Detect which cell encompasses the target text, then output its [X, Y] center coordinate. 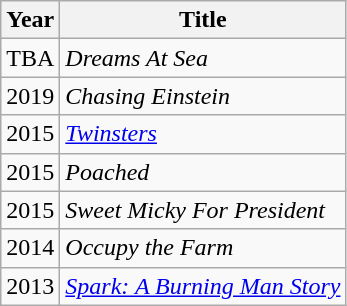
Sweet Micky For President [203, 210]
Twinsters [203, 134]
2019 [30, 96]
Spark: A Burning Man Story [203, 286]
Year [30, 20]
Occupy the Farm [203, 248]
2013 [30, 286]
TBA [30, 58]
Chasing Einstein [203, 96]
Poached [203, 172]
Title [203, 20]
Dreams At Sea [203, 58]
2014 [30, 248]
